Determine the [X, Y] coordinate at the center of the cell enclosing the given text.  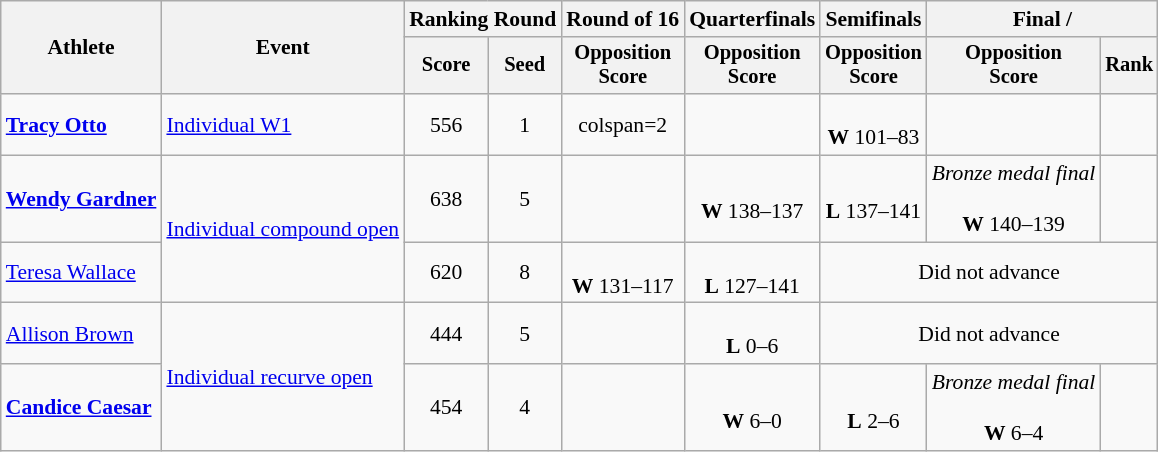
Teresa Wallace [82, 272]
1 [524, 124]
Rank [1129, 66]
Semifinals [874, 19]
L 137–141 [874, 200]
454 [446, 408]
Individual W1 [282, 124]
Ranking Round [482, 19]
444 [446, 334]
L 2–6 [874, 408]
Athlete [82, 48]
Final / [1042, 19]
L 127–141 [752, 272]
colspan=2 [622, 124]
Tracy Otto [82, 124]
556 [446, 124]
Score [446, 66]
W 101–83 [874, 124]
Bronze medal finalW 6–4 [1014, 408]
Individual recurve open [282, 377]
Round of 16 [622, 19]
W 138–137 [752, 200]
W 131–117 [622, 272]
W 6–0 [752, 408]
Quarterfinals [752, 19]
Seed [524, 66]
Allison Brown [82, 334]
Individual compound open [282, 230]
Candice Caesar [82, 408]
4 [524, 408]
Bronze medal finalW 140–139 [1014, 200]
Wendy Gardner [82, 200]
Event [282, 48]
620 [446, 272]
638 [446, 200]
L 0–6 [752, 334]
8 [524, 272]
